Output the [x, y] coordinate of the center of the cell containing the given text.  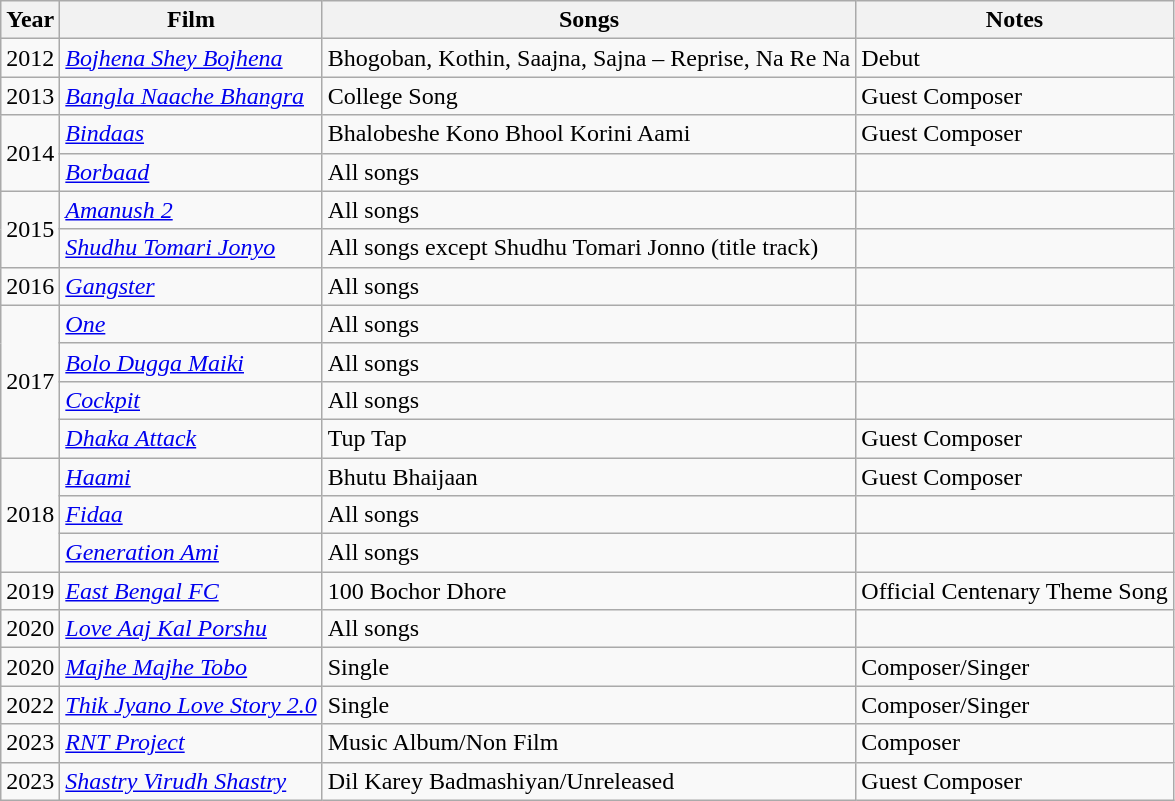
Haami [191, 477]
2015 [30, 229]
2016 [30, 286]
Gangster [191, 286]
Dil Karey Badmashiyan/Unreleased [589, 781]
Bhalobeshe Kono Bhool Korini Aami [589, 134]
Year [30, 20]
Music Album/Non Film [589, 743]
Majhe Majhe Tobo [191, 667]
Notes [1014, 20]
Cockpit [191, 400]
Tup Tap [589, 438]
Shudhu Tomari Jonyo [191, 248]
Borbaad [191, 172]
All songs except Shudhu Tomari Jonno (title track) [589, 248]
Shastry Virudh Shastry [191, 781]
Debut [1014, 58]
Dhaka Attack [191, 438]
Bojhena Shey Bojhena [191, 58]
Generation Ami [191, 553]
2012 [30, 58]
100 Bochor Dhore [589, 591]
Official Centenary Theme Song [1014, 591]
2018 [30, 515]
One [191, 324]
Composer [1014, 743]
Bindaas [191, 134]
Amanush 2 [191, 210]
2019 [30, 591]
East Bengal FC [191, 591]
Songs [589, 20]
2013 [30, 96]
Bhutu Bhaijaan [589, 477]
Bhogoban, Kothin, Saajna, Sajna – Reprise, Na Re Na [589, 58]
Bangla Naache Bhangra [191, 96]
2022 [30, 705]
Film [191, 20]
2014 [30, 153]
2017 [30, 381]
RNT Project [191, 743]
Thik Jyano Love Story 2.0 [191, 705]
College Song [589, 96]
Bolo Dugga Maiki [191, 362]
Fidaa [191, 515]
Love Aaj Kal Porshu [191, 629]
